Find where the given text appears and provide that cell's center as [X, Y] coordinate. 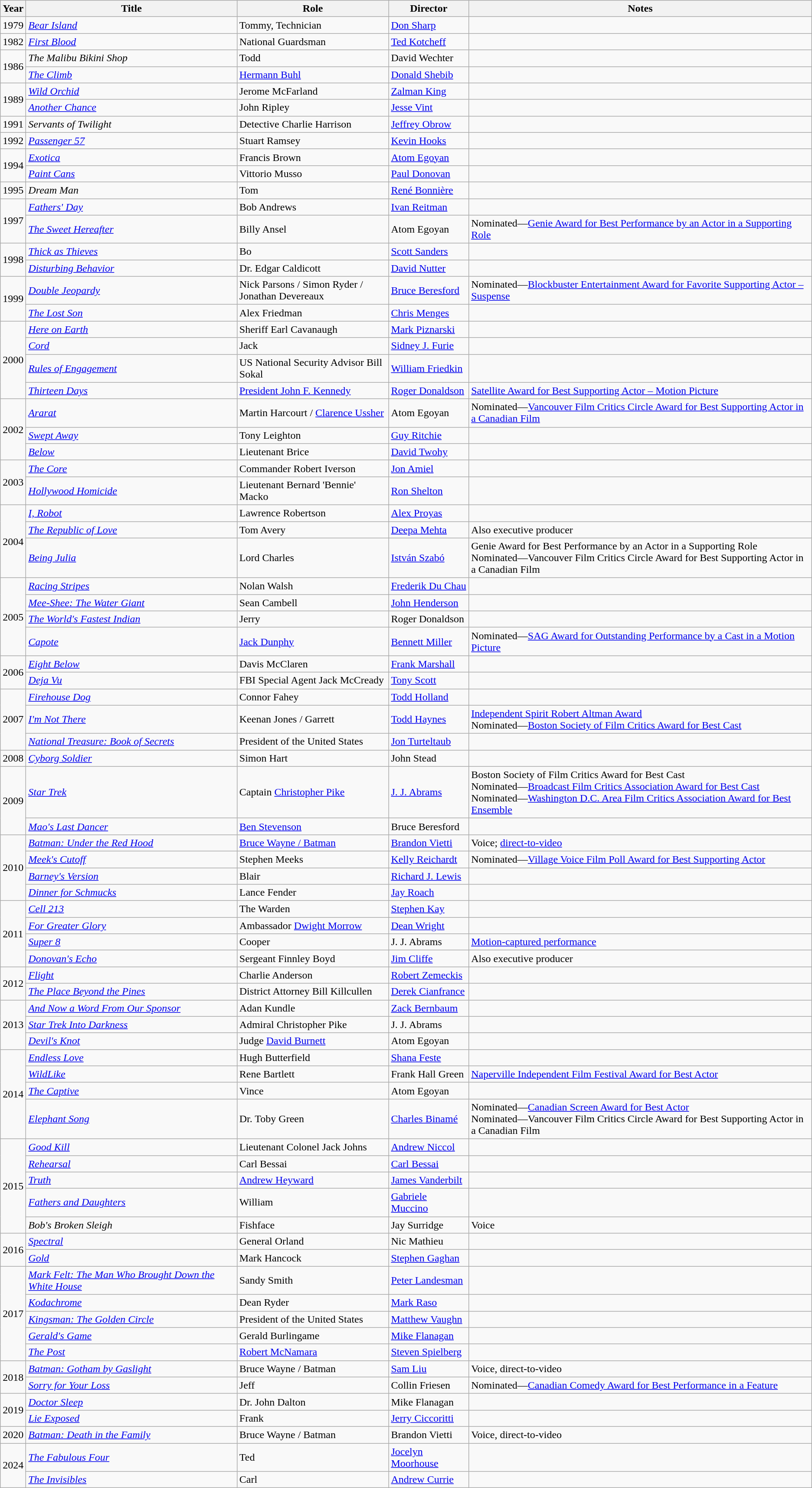
Cord [131, 346]
Stephen Kay [429, 909]
Stuart Ramsey [313, 141]
René Bonnière [429, 190]
Nominated—Canadian Screen Award for Best ActorNominated—Vancouver Film Critics Circle Award for Best Supporting Actor in a Canadian Film [640, 1119]
Disturbing Behavior [131, 268]
2008 [13, 758]
Billy Ansel [313, 229]
2006 [13, 672]
Dr. John Dalton [313, 1402]
Nick Parsons / Simon Ryder /Jonathan Devereaux [313, 291]
2002 [13, 430]
First Blood [131, 42]
1999 [13, 299]
Batman: Death in the Family [131, 1435]
Todd Haynes [429, 719]
Jon Turteltaub [429, 742]
Steven Spielberg [429, 1352]
Dean Wright [429, 926]
Role [313, 9]
Bob Andrews [313, 207]
Exotica [131, 157]
2016 [13, 1250]
Cyborg Soldier [131, 758]
Alex Proyas [429, 513]
Paint Cans [131, 174]
Cell 213 [131, 909]
Rules of Engagement [131, 368]
Sheriff Earl Cavanaugh [313, 329]
Dream Man [131, 190]
The Climb [131, 75]
General Orland [313, 1242]
Ted [313, 1457]
Detective Charlie Harrison [313, 124]
1994 [13, 165]
Barney's Version [131, 876]
The Warden [313, 909]
Collin Friesen [429, 1385]
Sorry for Your Loss [131, 1385]
2009 [13, 800]
The Lost Son [131, 313]
Jocelyn Moorhouse [429, 1457]
Lance Fender [313, 893]
Deja Vu [131, 680]
Director [429, 9]
Elephant Song [131, 1119]
William Friedkin [429, 368]
Star Trek Into Darkness [131, 1025]
Robert McNamara [313, 1352]
Matthew Vaughn [429, 1319]
Being Julia [131, 558]
Blair [313, 876]
Mark Hancock [313, 1258]
Frank [313, 1418]
Ted Kotcheff [429, 42]
Mee-Shee: The Water Giant [131, 603]
Keenan Jones / Garrett [313, 719]
2013 [13, 1025]
Jerome McFarland [313, 91]
Charles Binamé [429, 1119]
Tommy, Technician [313, 25]
Rehearsal [131, 1163]
Passenger 57 [131, 141]
Deepa Mehta [429, 530]
James Vanderbilt [429, 1180]
I'm Not There [131, 719]
Lord Charles [313, 558]
Shana Feste [429, 1058]
1991 [13, 124]
Notes [640, 9]
Flight [131, 975]
Admiral Christopher Pike [313, 1025]
Francis Brown [313, 157]
Dean Ryder [313, 1303]
Nominated—Blockbuster Entertainment Award for Favorite Supporting Actor – Suspense [640, 291]
Gerald's Game [131, 1336]
Nic Mathieu [429, 1242]
Captain Christopher Pike [313, 792]
Lawrence Robertson [313, 513]
Davis McClaren [313, 664]
Thirteen Days [131, 391]
Wild Orchid [131, 91]
Year [13, 9]
Stephen Gaghan [429, 1258]
The Captive [131, 1091]
1992 [13, 141]
Kingsman: The Golden Circle [131, 1319]
The Invisibles [131, 1480]
2000 [13, 360]
Mark Raso [429, 1303]
Good Kill [131, 1147]
Here on Earth [131, 329]
Frank Hall Green [429, 1074]
Truth [131, 1180]
Servants of Twilight [131, 124]
Hugh Butterfield [313, 1058]
2010 [13, 867]
The Place Beyond the Pines [131, 992]
Jerry [313, 619]
Frank Marshall [429, 664]
Jack Dunphy [313, 641]
Batman: Under the Red Hood [131, 843]
Jon Amiel [429, 468]
1995 [13, 190]
Lieutenant Bernard 'Bennie' Macko [313, 490]
Adan Kundle [313, 1008]
Scott Sanders [429, 252]
Nominated—Village Voice Film Poll Award for Best Supporting Actor [640, 859]
Naperville Independent Film Festival Award for Best Actor [640, 1074]
Richard J. Lewis [429, 876]
Firehouse Dog [131, 697]
Tom [313, 190]
Gerald Burlingame [313, 1336]
Kevin Hooks [429, 141]
Derek Cianfrance [429, 992]
Capote [131, 641]
Sergeant Finnley Boyd [313, 959]
Devil's Knot [131, 1041]
Jerry Ciccoritti [429, 1418]
Independent Spirit Robert Altman AwardNominated—Boston Society of Film Critics Award for Best Cast [640, 719]
Lie Exposed [131, 1418]
Fathers' Day [131, 207]
Bennett Miller [429, 641]
The Sweet Hereafter [131, 229]
2014 [13, 1094]
Carl [313, 1480]
Jim Cliffe [429, 959]
Ivan Reitman [429, 207]
FBI Special Agent Jack McCready [313, 680]
Voice [640, 1225]
Todd [313, 58]
2024 [13, 1466]
1989 [13, 99]
2017 [13, 1313]
Hermann Buhl [313, 75]
US National Security Advisor Bill Sokal [313, 368]
Peter Landesman [429, 1280]
Satellite Award for Best Supporting Actor – Motion Picture [640, 391]
Charlie Anderson [313, 975]
The Core [131, 468]
Spectral [131, 1242]
The Post [131, 1352]
1986 [13, 66]
Star Trek [131, 792]
2012 [13, 983]
Nominated—Canadian Comedy Award for Best Performance in a Feature [640, 1385]
Meek's Cutoff [131, 859]
Nominated—Vancouver Film Critics Circle Award for Best Supporting Actor in a Canadian Film [640, 413]
President John F. Kennedy [313, 391]
David Twohy [429, 452]
Dr. Toby Green [313, 1119]
National Treasure: Book of Secrets [131, 742]
Frederik Du Chau [429, 586]
Fishface [313, 1225]
Commander Robert Iverson [313, 468]
Kelly Reichardt [429, 859]
Jay Roach [429, 893]
1979 [13, 25]
Lieutenant Brice [313, 452]
Endless Love [131, 1058]
Jesse Vint [429, 108]
Jack [313, 346]
Jay Surridge [429, 1225]
Jeff [313, 1385]
2005 [13, 617]
Guy Ritchie [429, 435]
2015 [13, 1186]
Donald Shebib [429, 75]
Racing Stripes [131, 586]
Swept Away [131, 435]
Chris Menges [429, 313]
Martin Harcourt / Clarence Ussher [313, 413]
Tony Scott [429, 680]
Mark Felt: The Man Who Brought Down the White House [131, 1280]
Hollywood Homicide [131, 490]
Dinner for Schmucks [131, 893]
2011 [13, 934]
William [313, 1203]
Sidney J. Furie [429, 346]
1998 [13, 260]
Bob's Broken Sleigh [131, 1225]
Gold [131, 1258]
2004 [13, 541]
John Stead [429, 758]
Andrew Currie [429, 1480]
WildLike [131, 1074]
Alex Friedman [313, 313]
Voice; direct-to-video [640, 843]
Ambassador Dwight Morrow [313, 926]
2003 [13, 483]
Gabriele Muccino [429, 1203]
David Wechter [429, 58]
Fathers and Daughters [131, 1203]
Another Chance [131, 108]
Stephen Meeks [313, 859]
Todd Holland [429, 697]
The World's Fastest Indian [131, 619]
Jeffrey Obrow [429, 124]
Title [131, 9]
John Ripley [313, 108]
Ben Stevenson [313, 826]
John Henderson [429, 603]
The Malibu Bikini Shop [131, 58]
Motion-captured performance [640, 942]
Nominated—Genie Award for Best Performance by an Actor in a Supporting Role [640, 229]
Simon Hart [313, 758]
The Republic of Love [131, 530]
Tony Leighton [313, 435]
Don Sharp [429, 25]
1997 [13, 221]
Andrew Heyward [313, 1180]
Vince [313, 1091]
Dr. Edgar Caldicott [313, 268]
Double Jeopardy [131, 291]
Mark Piznarski [429, 329]
Mao's Last Dancer [131, 826]
Zalman King [429, 91]
The Fabulous Four [131, 1457]
Paul Donovan [429, 174]
District Attorney Bill Killcullen [313, 992]
I, Robot [131, 513]
Judge David Burnett [313, 1041]
Zack Bernbaum [429, 1008]
Kodachrome [131, 1303]
Eight Below [131, 664]
Vittorio Musso [313, 174]
And Now a Word From Our Sponsor [131, 1008]
Sandy Smith [313, 1280]
2019 [13, 1410]
Nominated—SAG Award for Outstanding Performance by a Cast in a Motion Picture [640, 641]
Sean Cambell [313, 603]
1982 [13, 42]
2007 [13, 719]
David Nutter [429, 268]
Bear Island [131, 25]
2020 [13, 1435]
István Szabó [429, 558]
Cooper [313, 942]
Doctor Sleep [131, 1402]
Batman: Gotham by Gaslight [131, 1369]
Sam Liu [429, 1369]
Bo [313, 252]
Below [131, 452]
National Guardsman [313, 42]
Connor Fahey [313, 697]
Thick as Thieves [131, 252]
Super 8 [131, 942]
Donovan's Echo [131, 959]
Nolan Walsh [313, 586]
Ron Shelton [429, 490]
Ararat [131, 413]
Tom Avery [313, 530]
Andrew Niccol [429, 1147]
Lieutenant Colonel Jack Johns [313, 1147]
Rene Bartlett [313, 1074]
Robert Zemeckis [429, 975]
2018 [13, 1377]
For Greater Glory [131, 926]
